Determine the [X, Y] coordinate at the center of the cell enclosing the given text.  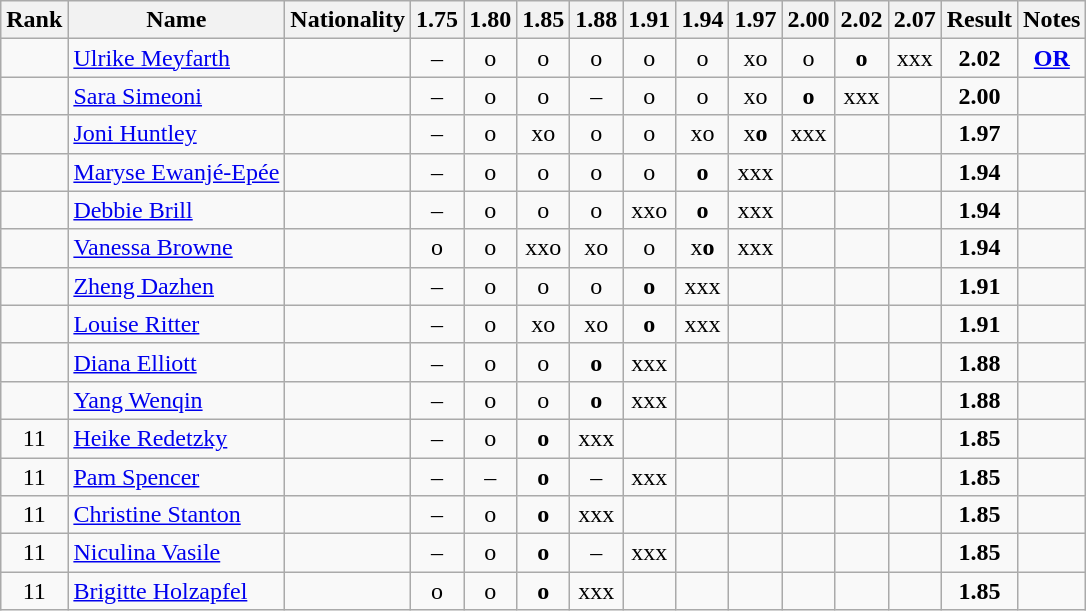
1.75 [438, 20]
Rank [34, 20]
Louise Ritter [176, 324]
Christine Stanton [176, 515]
1.80 [490, 20]
Debbie Brill [176, 210]
OR [1052, 58]
2.07 [914, 20]
Name [176, 20]
Sara Simeoni [176, 96]
Brigitte Holzapfel [176, 591]
Niculina Vasile [176, 553]
Maryse Ewanjé-Epée [176, 172]
Notes [1052, 20]
Diana Elliott [176, 362]
Vanessa Browne [176, 248]
Result [979, 20]
Pam Spencer [176, 477]
Zheng Dazhen [176, 286]
Heike Redetzky [176, 438]
Ulrike Meyfarth [176, 58]
Nationality [348, 20]
Joni Huntley [176, 134]
Yang Wenqin [176, 400]
